Extract the [X, Y] coordinate from the center of the cell holding the provided text.  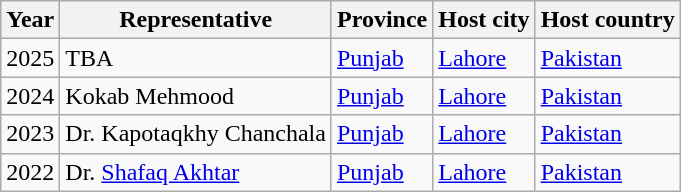
Dr. Kapotaqkhy Chanchala [196, 134]
Dr. Shafaq Akhtar [196, 172]
TBA [196, 58]
Kokab Mehmood [196, 96]
2024 [30, 96]
Province [382, 20]
Representative [196, 20]
Host city [484, 20]
Host country [608, 20]
Year [30, 20]
2025 [30, 58]
2022 [30, 172]
2023 [30, 134]
